Provide the [X, Y] coordinate of the cell's center where the given text is located.  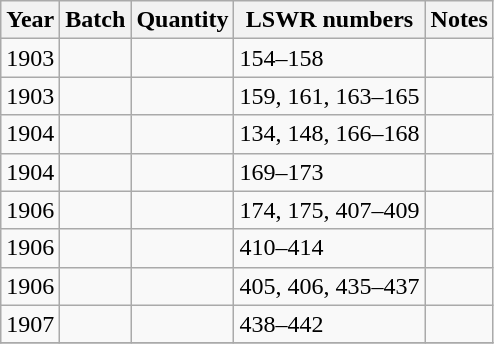
Year [30, 20]
410–414 [330, 248]
438–442 [330, 324]
Notes [459, 20]
Batch [96, 20]
405, 406, 435–437 [330, 286]
LSWR numbers [330, 20]
174, 175, 407–409 [330, 210]
169–173 [330, 172]
154–158 [330, 58]
Quantity [182, 20]
134, 148, 166–168 [330, 134]
159, 161, 163–165 [330, 96]
1907 [30, 324]
